Capture the cell that displays the provided text and extract its [x, y] central coordinate. 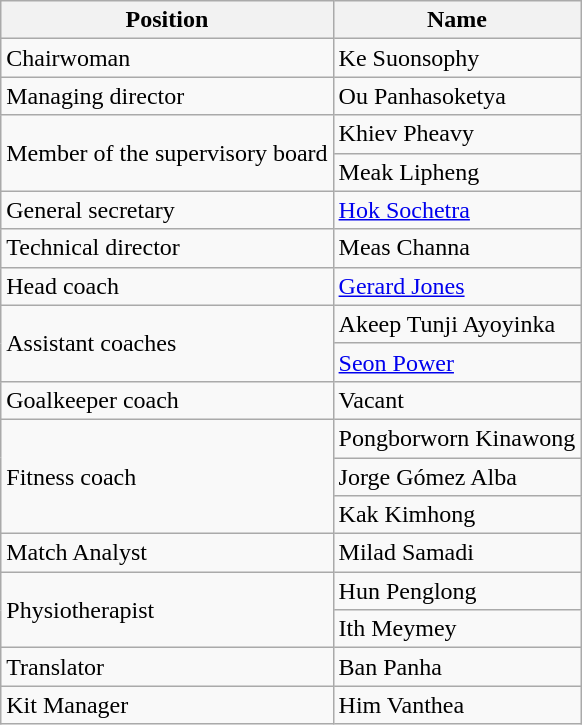
Him Vanthea [457, 705]
Jorge Gómez Alba [457, 477]
Khiev Pheavy [457, 134]
Member of the supervisory board [167, 153]
Assistant coaches [167, 343]
Technical director [167, 248]
Hok Sochetra [457, 210]
Milad Samadi [457, 553]
Translator [167, 667]
Ith Meymey [457, 629]
General secretary [167, 210]
Meas Channa [457, 248]
Ban Panha [457, 667]
Match Analyst [167, 553]
Position [167, 20]
Chairwoman [167, 58]
Physiotherapist [167, 610]
Akeep Tunji Ayoyinka [457, 324]
Fitness coach [167, 476]
Name [457, 20]
Pongborworn Kinawong [457, 438]
Ke Suonsophy [457, 58]
Seon Power [457, 362]
Goalkeeper coach [167, 400]
Kak Kimhong [457, 515]
Ou Panhasoketya [457, 96]
Head coach [167, 286]
Gerard Jones [457, 286]
Vacant [457, 400]
Managing director [167, 96]
Kit Manager [167, 705]
Meak Lipheng [457, 172]
Hun Penglong [457, 591]
